Search for the cell housing the specified text and yield its (x, y) center coordinate. 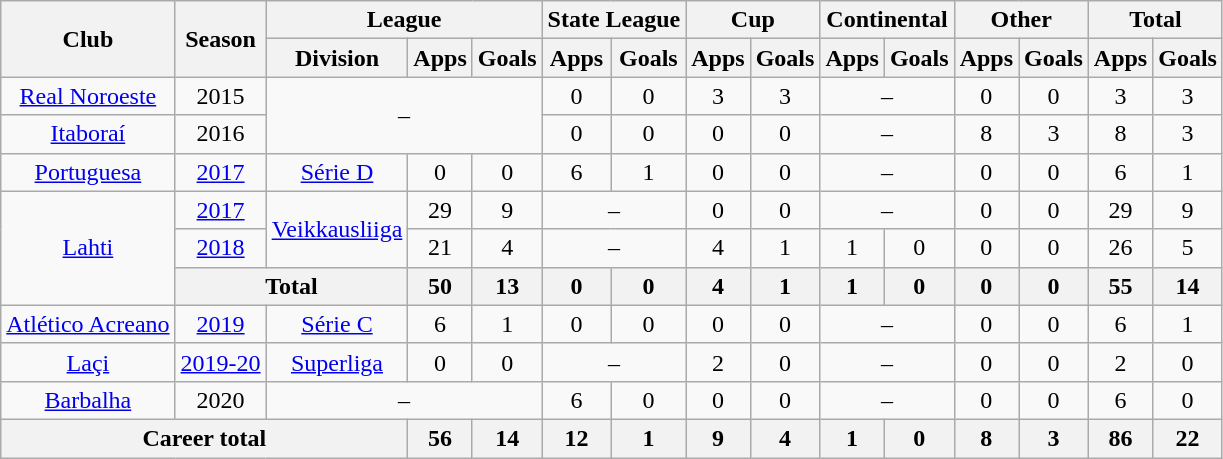
Club (88, 39)
Laçi (88, 362)
5 (1188, 248)
2015 (220, 96)
2016 (220, 134)
Itaboraí (88, 134)
Season (220, 39)
Lahti (88, 248)
12 (576, 438)
Veikkausliiga (337, 229)
56 (440, 438)
Continental (887, 20)
Real Noroeste (88, 96)
Atlético Acreano (88, 324)
Division (337, 58)
2020 (220, 400)
Career total (204, 438)
86 (1120, 438)
21 (440, 248)
Portuguesa (88, 172)
55 (1120, 286)
22 (1188, 438)
50 (440, 286)
2019 (220, 324)
State League (614, 20)
Série D (337, 172)
2019-20 (220, 362)
2018 (220, 248)
Série C (337, 324)
Superliga (337, 362)
Cup (753, 20)
13 (507, 286)
Other (1021, 20)
League (404, 20)
26 (1120, 248)
Barbalha (88, 400)
